Pinpoint the cell where the given text exists, returning its [X, Y] midpoint coordinate. 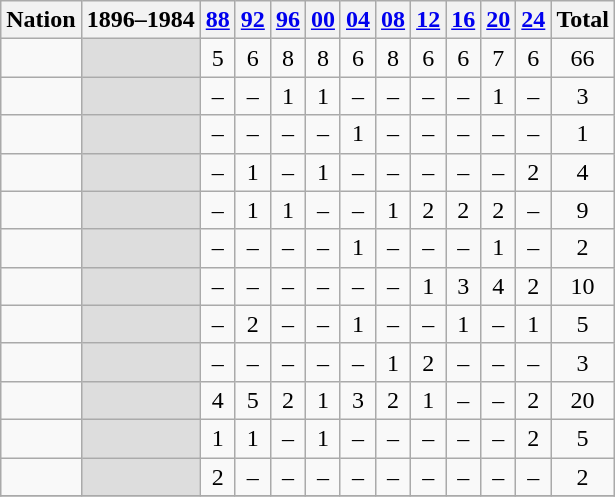
9 [583, 210]
12 [428, 20]
10 [583, 286]
7 [498, 58]
04 [358, 20]
66 [583, 58]
Nation [41, 20]
92 [252, 20]
1896–1984 [140, 20]
00 [322, 20]
96 [288, 20]
16 [464, 20]
88 [218, 20]
08 [394, 20]
24 [534, 20]
Total [583, 20]
